Locate the cell with the specified text and output its (x, y) center coordinate. 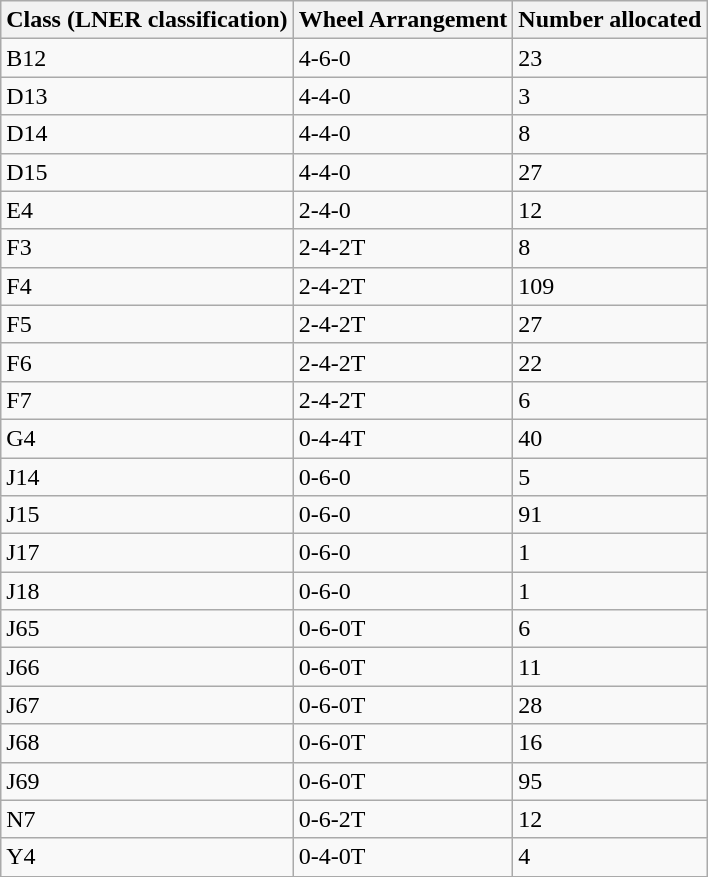
4-6-0 (403, 58)
D15 (147, 172)
Wheel Arrangement (403, 20)
109 (610, 286)
91 (610, 515)
F6 (147, 362)
D14 (147, 134)
Class (LNER classification) (147, 20)
J66 (147, 667)
0-6-2T (403, 819)
F7 (147, 400)
J65 (147, 629)
E4 (147, 210)
F3 (147, 248)
95 (610, 781)
J14 (147, 477)
J69 (147, 781)
28 (610, 705)
Y4 (147, 857)
5 (610, 477)
23 (610, 58)
0-4-0T (403, 857)
F4 (147, 286)
22 (610, 362)
N7 (147, 819)
2-4-0 (403, 210)
J18 (147, 591)
J67 (147, 705)
B12 (147, 58)
3 (610, 96)
40 (610, 438)
J68 (147, 743)
J15 (147, 515)
Number allocated (610, 20)
11 (610, 667)
G4 (147, 438)
J17 (147, 553)
D13 (147, 96)
4 (610, 857)
F5 (147, 324)
0-4-4T (403, 438)
16 (610, 743)
